Determine the [X, Y] coordinate at the center of the cell enclosing the given text.  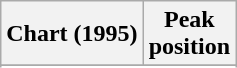
Chart (1995) [72, 34]
Peakposition [189, 34]
